From the cell containing the given text, extract its center point as [x, y] coordinate. 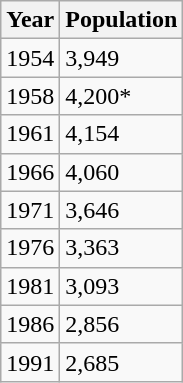
3,949 [122, 58]
4,200* [122, 96]
1986 [30, 324]
Year [30, 20]
1966 [30, 172]
4,060 [122, 172]
1961 [30, 134]
1981 [30, 286]
1958 [30, 96]
1991 [30, 362]
2,685 [122, 362]
Population [122, 20]
2,856 [122, 324]
3,646 [122, 210]
1976 [30, 248]
1954 [30, 58]
1971 [30, 210]
3,363 [122, 248]
4,154 [122, 134]
3,093 [122, 286]
